Detect which cell encompasses the target text, then output its (X, Y) center coordinate. 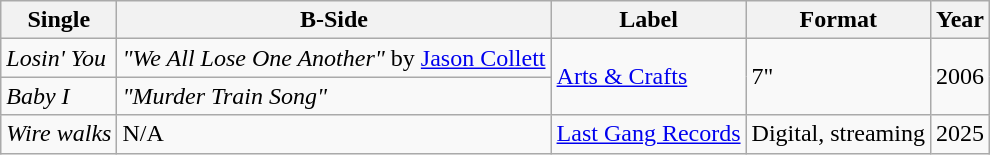
Baby I (59, 96)
"We All Lose One Another" by Jason Collett (334, 58)
Year (960, 20)
Last Gang Records (648, 134)
2025 (960, 134)
N/A (334, 134)
7" (838, 77)
Wire walks (59, 134)
Losin' You (59, 58)
B-Side (334, 20)
Label (648, 20)
2006 (960, 77)
Arts & Crafts (648, 77)
Single (59, 20)
Digital, streaming (838, 134)
"Murder Train Song" (334, 96)
Format (838, 20)
